Find where the given text appears and provide that cell's center as (X, Y) coordinate. 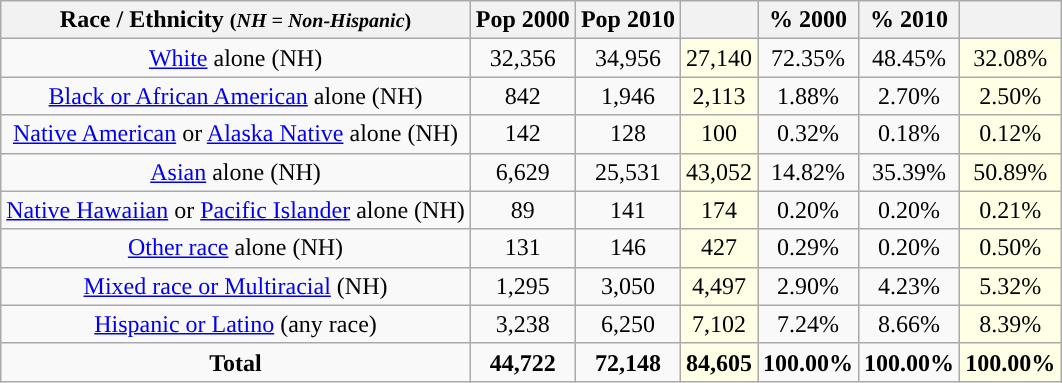
2.70% (910, 96)
427 (718, 248)
142 (522, 134)
% 2010 (910, 20)
1,295 (522, 286)
Black or African American alone (NH) (236, 96)
25,531 (628, 172)
84,605 (718, 362)
Hispanic or Latino (any race) (236, 324)
27,140 (718, 58)
Mixed race or Multiracial (NH) (236, 286)
89 (522, 210)
White alone (NH) (236, 58)
34,956 (628, 58)
8.39% (1010, 324)
72.35% (808, 58)
48.45% (910, 58)
131 (522, 248)
32,356 (522, 58)
43,052 (718, 172)
% 2000 (808, 20)
Pop 2010 (628, 20)
Total (236, 362)
0.32% (808, 134)
5.32% (1010, 286)
0.29% (808, 248)
50.89% (1010, 172)
Race / Ethnicity (NH = Non-Hispanic) (236, 20)
0.50% (1010, 248)
7.24% (808, 324)
44,722 (522, 362)
146 (628, 248)
100 (718, 134)
128 (628, 134)
32.08% (1010, 58)
0.12% (1010, 134)
6,629 (522, 172)
3,050 (628, 286)
Asian alone (NH) (236, 172)
Other race alone (NH) (236, 248)
4,497 (718, 286)
3,238 (522, 324)
35.39% (910, 172)
0.18% (910, 134)
14.82% (808, 172)
Pop 2000 (522, 20)
2,113 (718, 96)
4.23% (910, 286)
2.50% (1010, 96)
0.21% (1010, 210)
Native Hawaiian or Pacific Islander alone (NH) (236, 210)
174 (718, 210)
2.90% (808, 286)
7,102 (718, 324)
72,148 (628, 362)
8.66% (910, 324)
1.88% (808, 96)
1,946 (628, 96)
6,250 (628, 324)
Native American or Alaska Native alone (NH) (236, 134)
141 (628, 210)
842 (522, 96)
